Search for the cell housing the specified text and yield its [x, y] center coordinate. 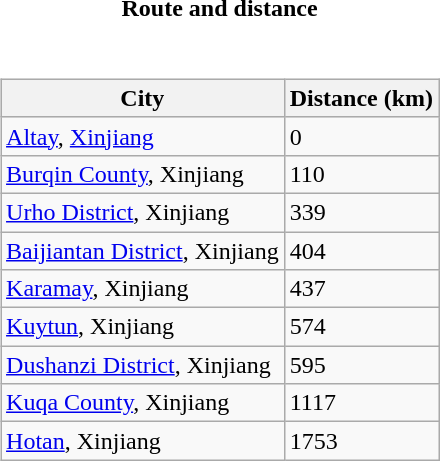
110 [361, 174]
437 [361, 289]
Distance (km) [361, 98]
Urho District, Xinjiang [143, 212]
Kuytun, Xinjiang [143, 327]
Burqin County, Xinjiang [143, 174]
City [143, 98]
Karamay, Xinjiang [143, 289]
0 [361, 136]
Baijiantan District, Xinjiang [143, 251]
1753 [361, 441]
Hotan, Xinjiang [143, 441]
595 [361, 365]
574 [361, 327]
404 [361, 251]
339 [361, 212]
Dushanzi District, Xinjiang [143, 365]
Altay, Xinjiang [143, 136]
Kuqa County, Xinjiang [143, 403]
1117 [361, 403]
